Return the (x, y) coordinate for the center point of the cell that contains the specified text.  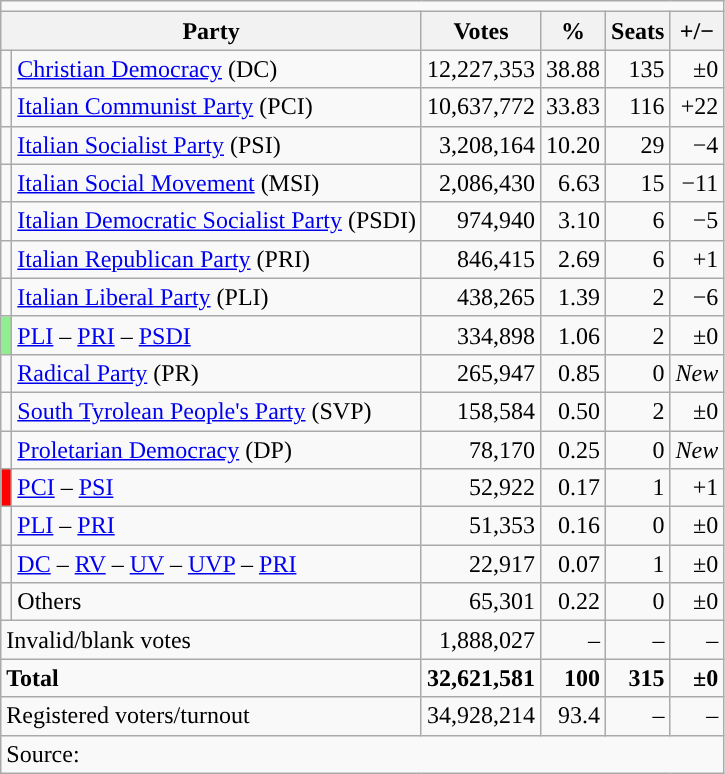
Invalid/blank votes (212, 640)
Source: (362, 754)
Others (217, 602)
34,928,214 (480, 716)
78,170 (480, 449)
2,086,430 (480, 183)
158,584 (480, 411)
DC – RV – UV – UVP – PRI (217, 564)
0.50 (574, 411)
0.17 (574, 488)
Italian Democratic Socialist Party (PSDI) (217, 221)
93.4 (574, 716)
10.20 (574, 145)
10,637,772 (480, 107)
29 (638, 145)
PCI – PSI (217, 488)
52,922 (480, 488)
438,265 (480, 297)
65,301 (480, 602)
Total (212, 678)
Christian Democracy (DC) (217, 69)
Votes (480, 31)
Party (212, 31)
Italian Liberal Party (PLI) (217, 297)
0.25 (574, 449)
265,947 (480, 373)
3.10 (574, 221)
% (574, 31)
12,227,353 (480, 69)
+/− (697, 31)
1.06 (574, 335)
Italian Communist Party (PCI) (217, 107)
846,415 (480, 259)
3,208,164 (480, 145)
0.85 (574, 373)
Seats (638, 31)
+22 (697, 107)
Registered voters/turnout (212, 716)
2.69 (574, 259)
0.22 (574, 602)
−4 (697, 145)
PLI – PRI – PSDI (217, 335)
−11 (697, 183)
974,940 (480, 221)
Italian Socialist Party (PSI) (217, 145)
15 (638, 183)
−5 (697, 221)
100 (574, 678)
Proletarian Democracy (DP) (217, 449)
Italian Social Movement (MSI) (217, 183)
116 (638, 107)
Italian Republican Party (PRI) (217, 259)
South Tyrolean People's Party (SVP) (217, 411)
334,898 (480, 335)
Radical Party (PR) (217, 373)
38.88 (574, 69)
315 (638, 678)
PLI – PRI (217, 526)
32,621,581 (480, 678)
0.16 (574, 526)
22,917 (480, 564)
0.07 (574, 564)
33.83 (574, 107)
51,353 (480, 526)
1.39 (574, 297)
1,888,027 (480, 640)
6.63 (574, 183)
135 (638, 69)
−6 (697, 297)
